Return the (x, y) coordinate for the center point of the cell that contains the specified text.  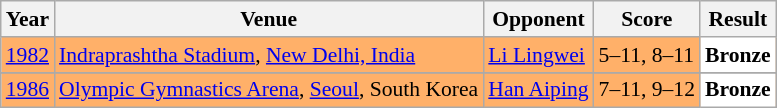
Score (647, 19)
Venue (268, 19)
Year (28, 19)
Result (738, 19)
5–11, 8–11 (647, 55)
1982 (28, 55)
7–11, 9–12 (647, 90)
Li Lingwei (538, 55)
1986 (28, 90)
Han Aiping (538, 90)
Olympic Gymnastics Arena, Seoul, South Korea (268, 90)
Opponent (538, 19)
Indraprashtha Stadium, New Delhi, India (268, 55)
